Identify which cell holds the provided text, then report its [x, y] central coordinate. 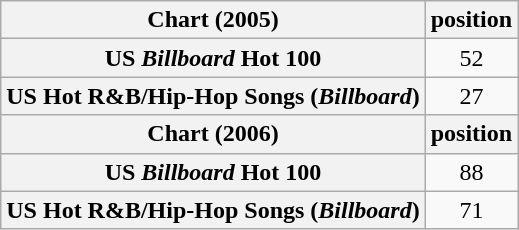
27 [471, 96]
88 [471, 172]
71 [471, 210]
Chart (2006) [213, 134]
52 [471, 58]
Chart (2005) [213, 20]
